Find where the given text appears and provide that cell's center as [x, y] coordinate. 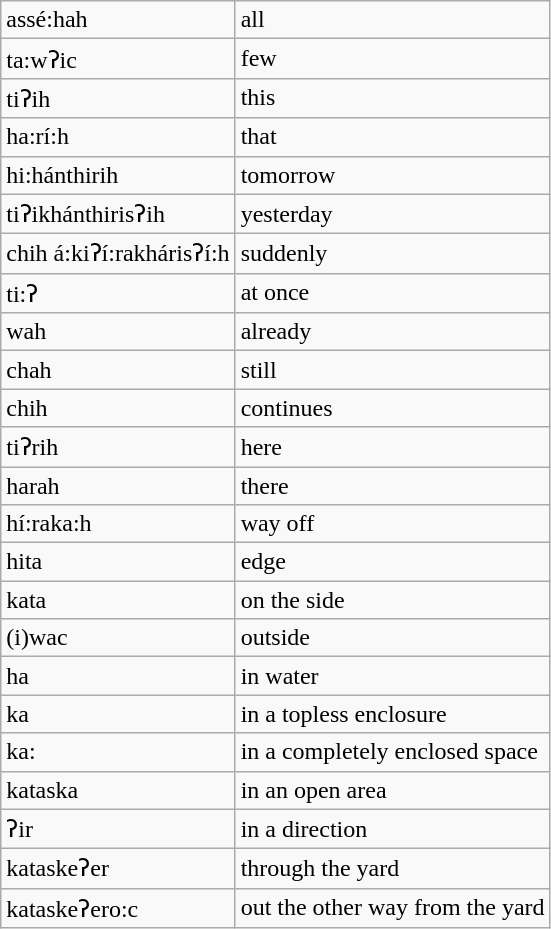
way off [392, 524]
through the yard [392, 869]
still [392, 370]
all [392, 20]
hita [118, 562]
ha [118, 676]
kataska [118, 790]
yesterday [392, 214]
in water [392, 676]
hí:raka:h [118, 524]
assé:hah [118, 20]
(i)wac [118, 638]
kata [118, 600]
ta:wʔic [118, 59]
few [392, 59]
outside [392, 638]
continues [392, 408]
tomorrow [392, 175]
chih [118, 408]
ha:rí:h [118, 137]
in a topless enclosure [392, 714]
tiʔikhánthirisʔih [118, 214]
ka: [118, 752]
that [392, 137]
at once [392, 293]
harah [118, 485]
there [392, 485]
in a direction [392, 829]
chih á:kiʔí:rakhárisʔí:h [118, 254]
wah [118, 332]
chah [118, 370]
tiʔih [118, 98]
edge [392, 562]
ʔir [118, 829]
here [392, 447]
in a completely enclosed space [392, 752]
kataskeʔer [118, 869]
tiʔrih [118, 447]
suddenly [392, 254]
in an open area [392, 790]
this [392, 98]
on the side [392, 600]
kataskeʔero:c [118, 908]
hi:hánthirih [118, 175]
out the other way from the yard [392, 908]
ti:ʔ [118, 293]
already [392, 332]
ka [118, 714]
